For the text-containing cell, return its midpoint in (X, Y) coordinate format. 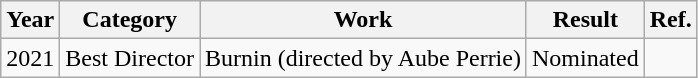
Nominated (585, 58)
Burnin (directed by Aube Perrie) (364, 58)
Best Director (130, 58)
Ref. (670, 20)
Year (30, 20)
Result (585, 20)
Work (364, 20)
Category (130, 20)
2021 (30, 58)
